From the cell containing the given text, extract its center point as (x, y) coordinate. 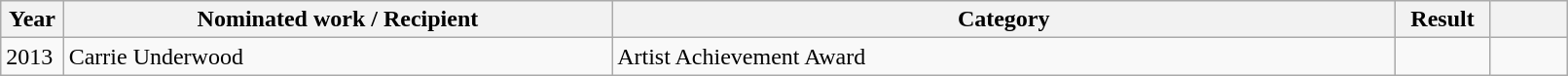
Artist Achievement Award (1004, 57)
Nominated work / Recipient (338, 19)
Result (1442, 19)
2013 (32, 57)
Category (1004, 19)
Year (32, 19)
Carrie Underwood (338, 57)
